Identify which cell holds the provided text, then report its (x, y) central coordinate. 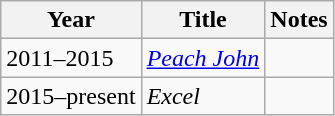
2011–2015 (71, 58)
Year (71, 20)
Title (203, 20)
2015–present (71, 96)
Peach John (203, 58)
Excel (203, 96)
Notes (299, 20)
